Capture the cell that displays the provided text and extract its (X, Y) central coordinate. 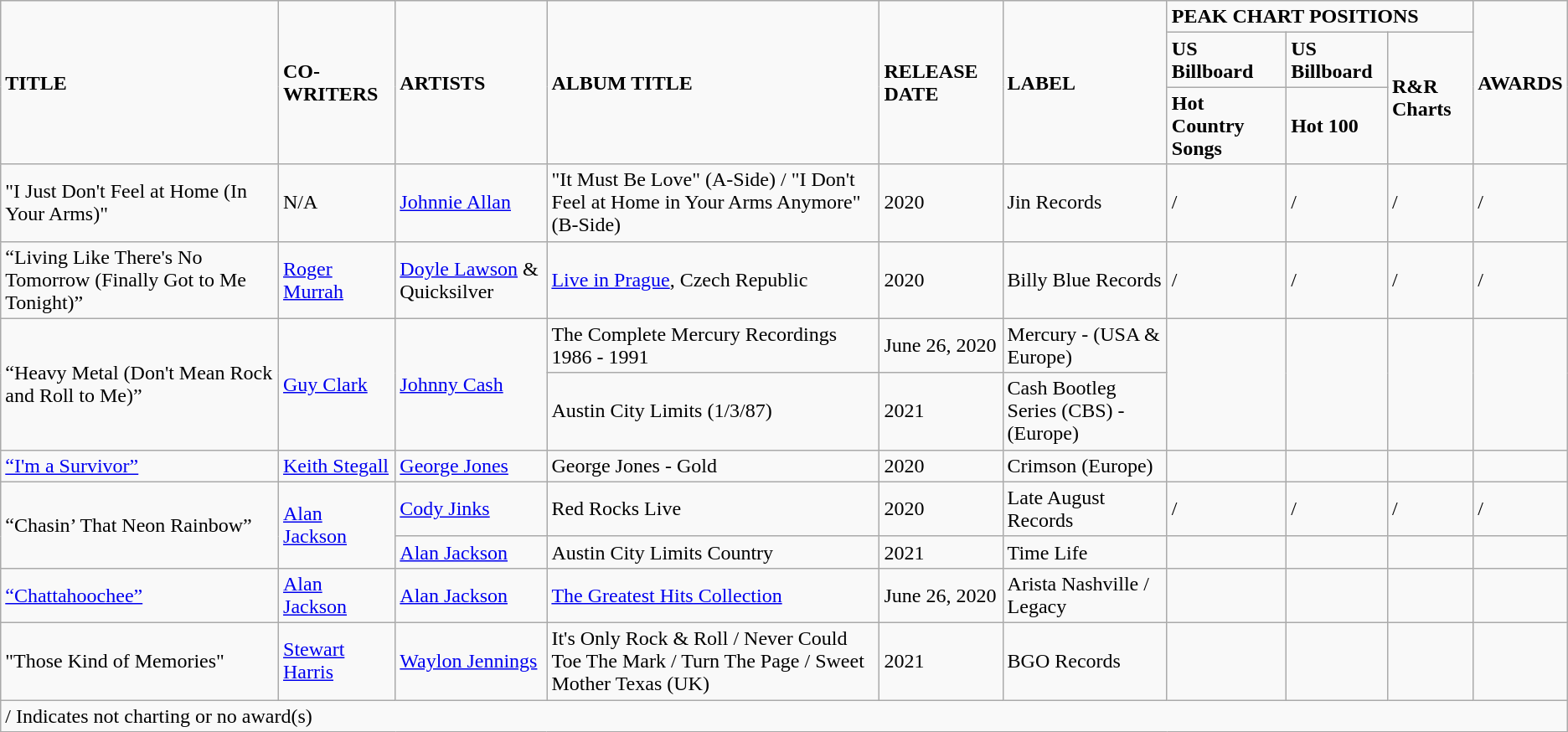
Time Life (1085, 552)
CO-WRITERS (337, 82)
Johnny Cash (471, 384)
Roger Murrah (337, 280)
The Complete Mercury Recordings 1986 - 1991 (714, 345)
ALBUM TITLE (714, 82)
Red Rocks Live (714, 509)
Billy Blue Records (1085, 280)
Keith Stegall (337, 466)
Doyle Lawson & Quicksilver (471, 280)
Austin City Limits Country (714, 552)
Live in Prague, Czech Republic (714, 280)
Arista Nashville / Legacy (1085, 595)
It's Only Rock & Roll / Never Could Toe The Mark / Turn The Page / Sweet Mother Texas (UK) (714, 661)
BGO Records (1085, 661)
“I'm a Survivor” (140, 466)
Hot 100 (1337, 126)
/ Indicates not charting or no award(s) (784, 716)
"It Must Be Love" (A-Side) / "I Don't Feel at Home in Your Arms Anymore" (B-Side) (714, 203)
AWARDS (1521, 82)
LABEL (1085, 82)
“Living Like There's No Tomorrow (Finally Got to Me Tonight)” (140, 280)
TITLE (140, 82)
“Chattahoochee” (140, 595)
"Those Kind of Memories" (140, 661)
"I Just Don't Feel at Home (In Your Arms)" (140, 203)
“Chasin’ That Neon Rainbow” (140, 524)
Stewart Harris (337, 661)
Johnnie Allan (471, 203)
R&R Charts (1430, 99)
Mercury - (USA & Europe) (1085, 345)
RELEASE DATE (941, 82)
Austin City Limits (1/3/87) (714, 411)
Late August Records (1085, 509)
Crimson (Europe) (1085, 466)
ARTISTS (471, 82)
Cash Bootleg Series (CBS) - (Europe) (1085, 411)
Guy Clark (337, 384)
The Greatest Hits Collection (714, 595)
George Jones - Gold (714, 466)
PEAK CHART POSITIONS (1320, 17)
“Heavy Metal (Don't Mean Rock and Roll to Me)” (140, 384)
N/A (337, 203)
Cody Jinks (471, 509)
Waylon Jennings (471, 661)
Hot Country Songs (1226, 126)
Jin Records (1085, 203)
George Jones (471, 466)
